Provide the [X, Y] coordinate of the cell's center where the given text is located.  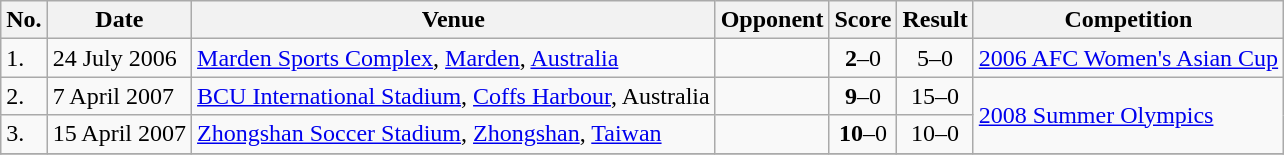
2–0 [863, 58]
15–0 [935, 96]
2. [24, 96]
Result [935, 20]
2008 Summer Olympics [1128, 115]
BCU International Stadium, Coffs Harbour, Australia [454, 96]
Competition [1128, 20]
Opponent [772, 20]
5–0 [935, 58]
No. [24, 20]
1. [24, 58]
Zhongshan Soccer Stadium, Zhongshan, Taiwan [454, 134]
2006 AFC Women's Asian Cup [1128, 58]
Marden Sports Complex, Marden, Australia [454, 58]
15 April 2007 [119, 134]
Date [119, 20]
7 April 2007 [119, 96]
9–0 [863, 96]
3. [24, 134]
24 July 2006 [119, 58]
Venue [454, 20]
Score [863, 20]
